From the cell containing the given text, extract its center point as [X, Y] coordinate. 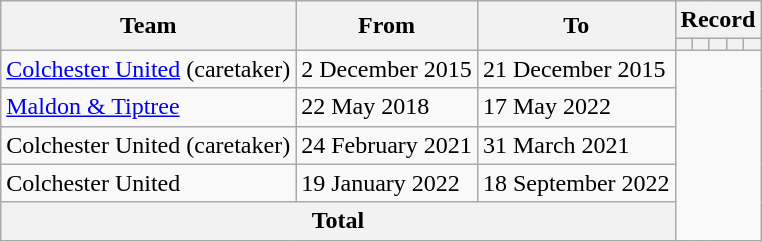
24 February 2021 [387, 145]
Record [718, 20]
17 May 2022 [576, 107]
Colchester United [148, 183]
19 January 2022 [387, 183]
From [387, 26]
18 September 2022 [576, 183]
Total [338, 221]
To [576, 26]
2 December 2015 [387, 69]
31 March 2021 [576, 145]
Team [148, 26]
21 December 2015 [576, 69]
Maldon & Tiptree [148, 107]
22 May 2018 [387, 107]
